Determine the [X, Y] coordinate at the center of the cell enclosing the given text.  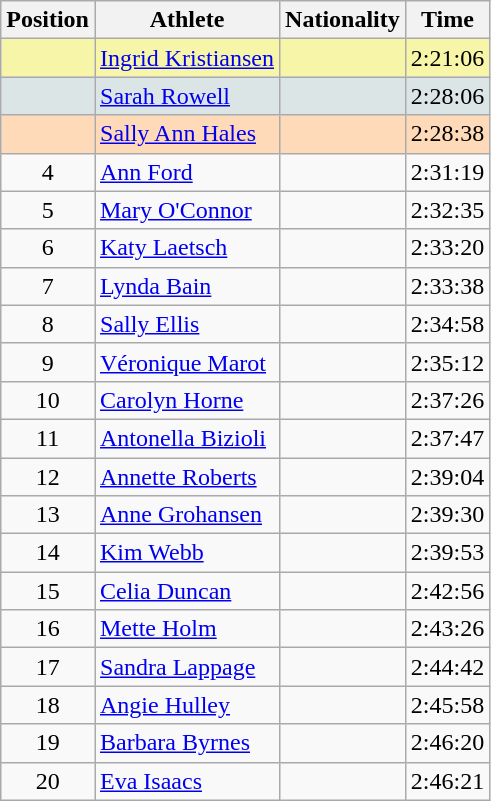
12 [48, 477]
2:42:56 [447, 591]
9 [48, 362]
2:35:12 [447, 362]
18 [48, 705]
Ingrid Kristiansen [186, 58]
Sarah Rowell [186, 96]
Sally Ellis [186, 324]
Lynda Bain [186, 286]
8 [48, 324]
Carolyn Horne [186, 400]
17 [48, 667]
2:39:30 [447, 515]
Ann Ford [186, 172]
2:32:35 [447, 210]
13 [48, 515]
Barbara Byrnes [186, 743]
Angie Hulley [186, 705]
2:34:58 [447, 324]
2:39:04 [447, 477]
19 [48, 743]
Time [447, 20]
2:31:19 [447, 172]
Nationality [343, 20]
2:28:06 [447, 96]
6 [48, 248]
2:46:21 [447, 781]
7 [48, 286]
Véronique Marot [186, 362]
2:37:26 [447, 400]
Eva Isaacs [186, 781]
2:33:38 [447, 286]
2:28:38 [447, 134]
2:21:06 [447, 58]
20 [48, 781]
Katy Laetsch [186, 248]
15 [48, 591]
Celia Duncan [186, 591]
Anne Grohansen [186, 515]
2:44:42 [447, 667]
Mette Holm [186, 629]
11 [48, 438]
2:39:53 [447, 553]
14 [48, 553]
Position [48, 20]
Sandra Lappage [186, 667]
2:46:20 [447, 743]
Sally Ann Hales [186, 134]
Kim Webb [186, 553]
Annette Roberts [186, 477]
2:43:26 [447, 629]
2:45:58 [447, 705]
2:33:20 [447, 248]
Antonella Bizioli [186, 438]
16 [48, 629]
Athlete [186, 20]
5 [48, 210]
2:37:47 [447, 438]
Mary O'Connor [186, 210]
10 [48, 400]
4 [48, 172]
